Search for the cell housing the specified text and yield its [X, Y] center coordinate. 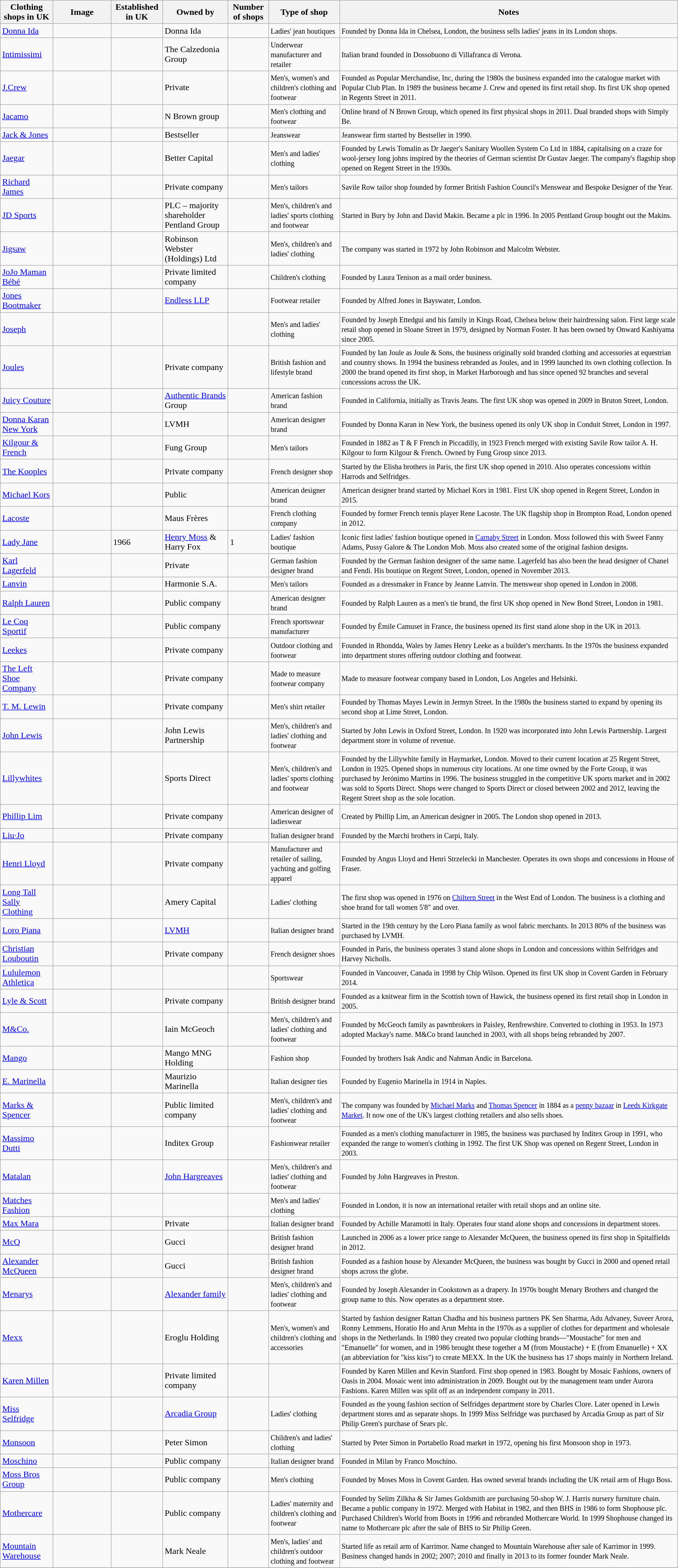
Le Coq Sportif [27, 626]
Underwear manufacturer and retailer [304, 54]
Ralph Lauren [27, 602]
Founded as a knitwear firm in the Scottish town of Hawick, the business opened its first retail shop in London in 2005. [509, 1001]
The company was started in 1972 by John Robinson and Malcolm Webster. [509, 248]
Ladies' maternity and children's clothing and footwear [304, 1513]
John Lewis [27, 735]
Jeanswear [304, 135]
Lady Jane [27, 542]
Started by Peter Simon in Portabello Road market in 1972, opening his first Monsoon shop in 1973. [509, 1442]
Joseph [27, 329]
The Left Shoe Company [27, 678]
Founded as a fashion house by Alexander McQueen, the business was bought by Gucci in 2000 and opened retail shops across the globe. [509, 1266]
Founded in Vancouver, Canada in 1998 by Chip Wilson. Opened its first UK shop in Covent Garden in February 2014. [509, 978]
Kilgour & French [27, 447]
Founded by Moses Moss in Covent Garden. Has owned several brands including the UK retail arm of Hugo Boss. [509, 1479]
Monsoon [27, 1442]
Founded by Donna Karan in New York, the business opened its only UK shop in Conduit Street, London in 1997. [509, 424]
Robinson Webster (Holdings) Ltd [195, 248]
Matalan [27, 1176]
Juicy Couture [27, 400]
Launched in 2006 as a lower price range to Alexander McQueen, the business opened its first shop in Spitalfields in 2012. [509, 1243]
Lululemon Athletica [27, 978]
The Kooples [27, 471]
American designer of ladieswear [304, 817]
Intimissimi [27, 54]
Founded by Achille Maramotti in Italy. Operates four stand alone shops and concessions in department stores. [509, 1224]
Joules [27, 367]
Loro Piana [27, 930]
J.Crew [27, 88]
Mexx [27, 1337]
Men's, women's and children's clothing and accessories [304, 1337]
Iain McGeoch [195, 1029]
Jacamo [27, 116]
Endless LLP [195, 300]
Long Tall Sally Clothing [27, 902]
French designer shoes [304, 954]
Maurizio Marinella [195, 1081]
Amery Capital [195, 902]
Peter Simon [195, 1442]
Founded by brothers Isak Andic and Nahman Andic in Barcelona. [509, 1058]
Men's clothing and footwear [304, 116]
French clothing company [304, 518]
N Brown group [195, 116]
Menarys [27, 1294]
British fashion and lifestyle brand [304, 367]
T. M. Lewin [27, 707]
McQ [27, 1243]
Founded as a dressmaker in France by Jeanne Lanvin. The menswear shop opened in London in 2008. [509, 584]
Jack & Jones [27, 135]
Founded by former French tennis player Rene Lacoste. The UK flagship shop in Brompton Road, London opened in 2012. [509, 518]
Karl Lagerfeld [27, 566]
1966 [137, 542]
Founded by Laura Tenison as a mail order business. [509, 277]
Founded in Paris, the business operates 3 stand alone shops in London and concessions within Selfridges and Harvey Nicholls. [509, 954]
Founded by Angus Lloyd and Henri Strzelecki in Manchester. Operates its own shops and concessions in House of Fraser. [509, 864]
Jigsaw [27, 248]
Clothing shops in UK [27, 12]
Liu·Jo [27, 835]
Alexander McQueen [27, 1266]
Better Capital [195, 158]
Arcadia Group [195, 1414]
Maus Frères [195, 518]
Lanvin [27, 584]
Lacoste [27, 518]
Created by Phillip Lim, an American designer in 2005. The London shop opened in 2013. [509, 817]
Footwear retailer [304, 300]
French sportswear manufacturer [304, 626]
Inditex Group [195, 1143]
M&Co. [27, 1029]
Online brand of N Brown Group, which opened its first physical shops in 2011. Dual branded shops with Simply Be. [509, 116]
Michael Kors [27, 495]
Started in Bury by John and David Makin. Became a plc in 1996. In 2005 Pentland Group bought out the Makins. [509, 215]
French designer shop [304, 471]
Karen Millen [27, 1380]
Harmonie S.A. [195, 584]
Men's, women's and children's clothing and footwear [304, 88]
PLC – majority shareholder Pentland Group [195, 215]
Leekes [27, 650]
Authentic Brands Group [195, 400]
Phillip Lim [27, 817]
Henri Lloyd [27, 864]
Mango [27, 1058]
American designer brand started by Michael Kors in 1981. First UK shop opened in Regent Street, London in 2015. [509, 495]
Men's, ladies' and children's outdoor clothing and footwear [304, 1551]
Public limited company [195, 1110]
Bestseller [195, 135]
Public [195, 495]
Founded by Alfred Jones in Bayswater, London. [509, 300]
Founded by Émile Camuset in France, the business opened its first stand alone shop in the UK in 2013. [509, 626]
Christian Louboutin [27, 954]
Founded by Thomas Mayes Lewin in Jermyn Street. In the 1980s the business started to expand by opening its second shop at Lime Street, London. [509, 707]
Lillywhites [27, 778]
Eroglu Holding [195, 1337]
Founded by John Hargreaves in Preston. [509, 1176]
Founded by Donna Ida in Chelsea, London, the business sells ladies' jeans in its London shops. [509, 31]
Men's clothing [304, 1479]
Founded by Ralph Lauren as a men's tie brand, the first UK shop opened in New Bond Street, London in 1981. [509, 602]
Children's clothing [304, 277]
Richard James [27, 187]
British designer brand [304, 1001]
1 [248, 542]
Savile Row tailor shop founded by former British Fashion Council's Menswear and Bespoke Designer of the Year. [509, 187]
Made to measure footwear company based in London, Los Angeles and Helsinki. [509, 678]
Henry Moss & Harry Fox [195, 542]
Started by John Lewis in Oxford Street, London. In 1920 was incorporated into John Lewis Partnership. Largest department store in volume of revenue. [509, 735]
Type of shop [304, 12]
Started by the Elisha brothers in Paris, the first UK shop opened in 2010. Also operates concessions within Harrods and Selfridges. [509, 471]
Massimo Dutti [27, 1143]
Lyle & Scott [27, 1001]
The Calzedonia Group [195, 54]
JoJo Maman Bébé [27, 277]
Men's, children's and ladies' clothing [304, 248]
Number of shops [248, 12]
Established in UK [137, 12]
John Lewis Partnership [195, 735]
Manufacturer and retailer of sailing, yachting and golfing apparel [304, 864]
Max Mara [27, 1224]
Started in the 19th century by the Loro Piana family as wool fabric merchants. In 2013 80% of the business was purchased by LVMH. [509, 930]
Moschino [27, 1461]
Sports Direct [195, 778]
Donna Karan New York [27, 424]
Jeanswear firm started by Bestseller in 1990. [509, 135]
Mango MNG Holding [195, 1058]
German fashion designer brand [304, 566]
Italian designer ties [304, 1081]
Ladies' jean boutiques [304, 31]
Outdoor clothing and footwear [304, 650]
Founded in California, initially as Travis Jeans. The first UK shop was opened in 2009 in Bruton Street, London. [509, 400]
Notes [509, 12]
American fashion brand [304, 400]
Ladies' fashion boutique [304, 542]
Fung Group [195, 447]
Moss Bros Group [27, 1479]
Men's shirt retailer [304, 707]
Marks & Spencer [27, 1110]
Jaegar [27, 158]
Founded by Eugenio Marinella in 1914 in Naples. [509, 1081]
John Hargreaves [195, 1176]
Mountain Warehouse [27, 1551]
JD Sports [27, 215]
Miss Selfridge [27, 1414]
Mothercare [27, 1513]
Matches Fashion [27, 1205]
Made to measure footwear company [304, 678]
Fashionwear retailer [304, 1143]
Mark Neale [195, 1551]
Founded by the Marchi brothers in Carpi, Italy. [509, 835]
Image [82, 12]
Jones Bootmaker [27, 300]
Founded in Milan by Franco Moschino. [509, 1461]
Founded in London, it is now an international retailer with retail shops and an online site. [509, 1205]
E. Marinella [27, 1081]
Italian brand founded in Dossobuono di Villafranca di Verona. [509, 54]
Alexander family [195, 1294]
Owned by [195, 12]
Sportswear [304, 978]
Children's and ladies' clothing [304, 1442]
Fashion shop [304, 1058]
